Return [x, y] of the center of cell containing provided text 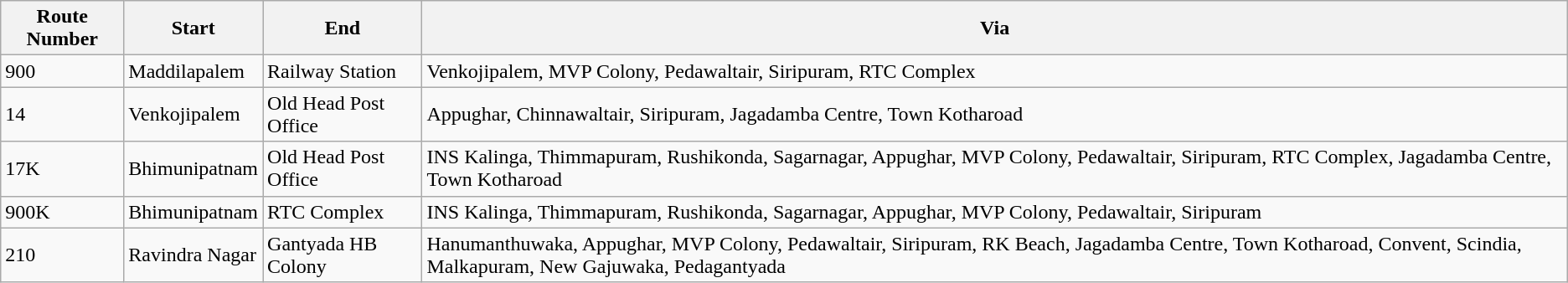
Route Number [62, 28]
INS Kalinga, Thimmapuram, Rushikonda, Sagarnagar, Appughar, MVP Colony, Pedawaltair, Siripuram [995, 212]
End [343, 28]
Ravindra Nagar [193, 255]
900 [62, 71]
Venkojipalem [193, 114]
14 [62, 114]
INS Kalinga, Thimmapuram, Rushikonda, Sagarnagar, Appughar, MVP Colony, Pedawaltair, Siripuram, RTC Complex, Jagadamba Centre, Town Kotharoad [995, 169]
Venkojipalem, MVP Colony, Pedawaltair, Siripuram, RTC Complex [995, 71]
RTC Complex [343, 212]
17K [62, 169]
Railway Station [343, 71]
900K [62, 212]
Gantyada HB Colony [343, 255]
Appughar, Chinnawaltair, Siripuram, Jagadamba Centre, Town Kotharoad [995, 114]
Maddilapalem [193, 71]
Start [193, 28]
Via [995, 28]
210 [62, 255]
